Identify which cell holds the provided text, then report its (x, y) central coordinate. 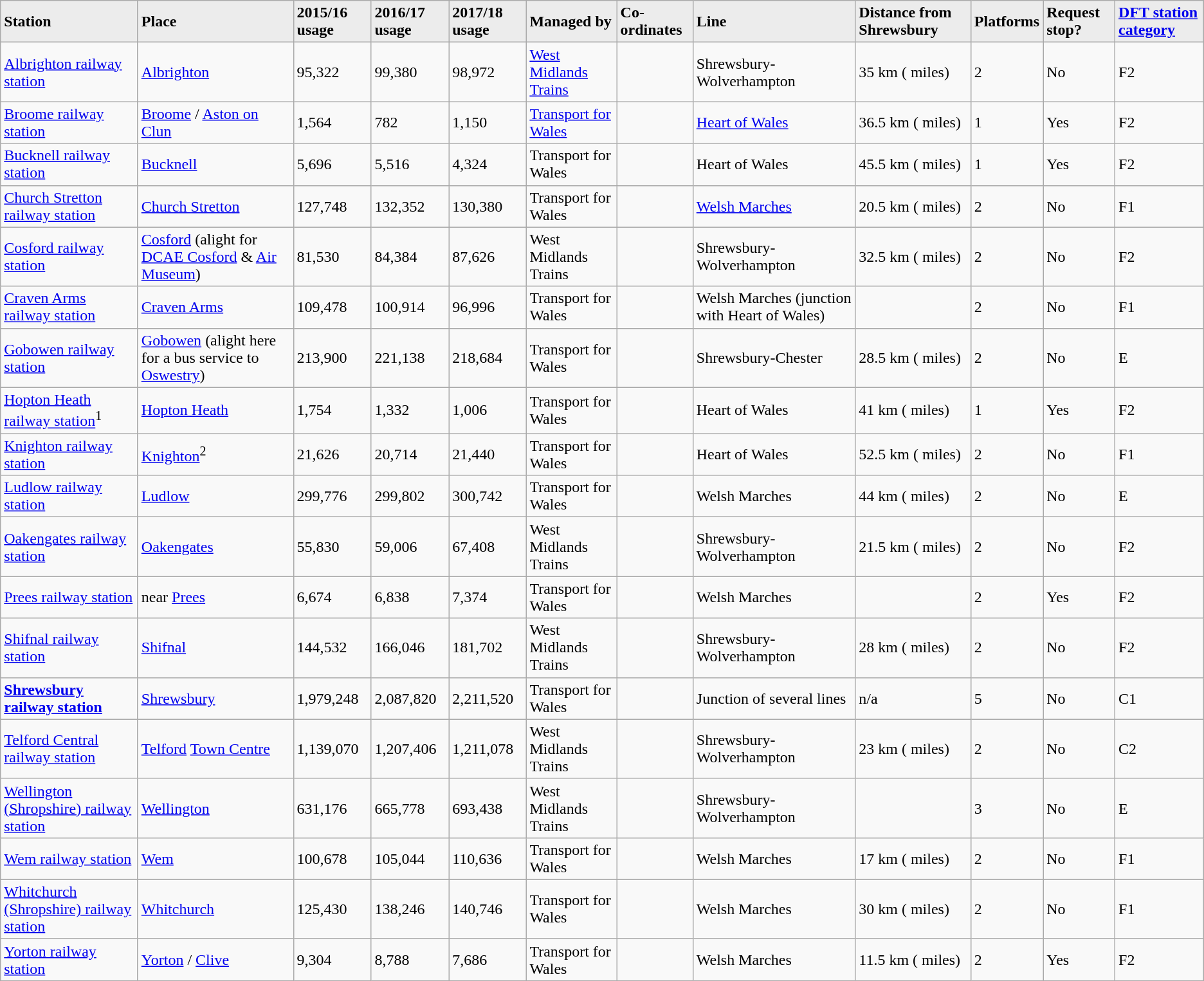
Shrewsbury-Chester (774, 358)
Church Stretton (215, 206)
299,776 (332, 497)
near Prees (215, 597)
Knighton railway station (69, 454)
2,087,820 (410, 699)
Church Stretton railway station (69, 206)
28 km ( miles) (913, 648)
96,996 (488, 307)
81,530 (332, 257)
105,044 (410, 858)
1,211,078 (488, 749)
Gobowen (alight here for a bus service to Oswestry) (215, 358)
4,324 (488, 165)
100,678 (332, 858)
Broome railway station (69, 122)
110,636 (488, 858)
Albrighton (215, 72)
Yorton / Clive (215, 960)
1,754 (332, 410)
Hopton Heath railway station1 (69, 410)
Managed by (571, 22)
127,748 (332, 206)
11.5 km ( miles) (913, 960)
Welsh Marches (junction with Heart of Wales) (774, 307)
1,979,248 (332, 699)
299,802 (410, 497)
Hopton Heath (215, 410)
DFT station category (1160, 22)
8,788 (410, 960)
221,138 (410, 358)
3 (1007, 808)
Wellington (215, 808)
87,626 (488, 257)
Whitchurch (Shropshire) railway station (69, 909)
20.5 km ( miles) (913, 206)
7,686 (488, 960)
32.5 km ( miles) (913, 257)
C1 (1160, 699)
Cosford (alight for DCAE Cosford & Air Museum) (215, 257)
Wem railway station (69, 858)
100,914 (410, 307)
Broome / Aston on Clun (215, 122)
Ludlow (215, 497)
5,516 (410, 165)
665,778 (410, 808)
Wem (215, 858)
Shifnal railway station (69, 648)
28.5 km ( miles) (913, 358)
Co-ordinates (655, 22)
98,972 (488, 72)
138,246 (410, 909)
2017/18 usage (488, 22)
Line (774, 22)
693,438 (488, 808)
109,478 (332, 307)
132,352 (410, 206)
140,746 (488, 909)
2,211,520 (488, 699)
21.5 km ( miles) (913, 547)
Request stop? (1079, 22)
21,440 (488, 454)
782 (410, 122)
5 (1007, 699)
1,207,406 (410, 749)
1,150 (488, 122)
Whitchurch (215, 909)
Cosford railway station (69, 257)
21,626 (332, 454)
n/a (913, 699)
Telford Central railway station (69, 749)
Shifnal (215, 648)
Ludlow railway station (69, 497)
166,046 (410, 648)
218,684 (488, 358)
41 km ( miles) (913, 410)
181,702 (488, 648)
99,380 (410, 72)
Yorton railway station (69, 960)
1,332 (410, 410)
125,430 (332, 909)
59,006 (410, 547)
84,384 (410, 257)
Oakengates railway station (69, 547)
Telford Town Centre (215, 749)
Bucknell railway station (69, 165)
Junction of several lines (774, 699)
52.5 km ( miles) (913, 454)
Gobowen railway station (69, 358)
300,742 (488, 497)
9,304 (332, 960)
5,696 (332, 165)
2016/17 usage (410, 22)
6,674 (332, 597)
36.5 km ( miles) (913, 122)
Bucknell (215, 165)
67,408 (488, 547)
631,176 (332, 808)
17 km ( miles) (913, 858)
35 km ( miles) (913, 72)
7,374 (488, 597)
1,564 (332, 122)
C2 (1160, 749)
Craven Arms (215, 307)
95,322 (332, 72)
Knighton2 (215, 454)
23 km ( miles) (913, 749)
144,532 (332, 648)
Wellington (Shropshire) railway station (69, 808)
Prees railway station (69, 597)
45.5 km ( miles) (913, 165)
30 km ( miles) (913, 909)
Oakengates (215, 547)
Platforms (1007, 22)
1,139,070 (332, 749)
55,830 (332, 547)
130,380 (488, 206)
44 km ( miles) (913, 497)
Place (215, 22)
Shrewsbury (215, 699)
213,900 (332, 358)
20,714 (410, 454)
Albrighton railway station (69, 72)
Station (69, 22)
2015/16 usage (332, 22)
6,838 (410, 597)
1,006 (488, 410)
Distance from Shrewsbury (913, 22)
Shrewsbury railway station (69, 699)
Craven Arms railway station (69, 307)
